Determine the (X, Y) coordinate at the center of the cell enclosing the given text.  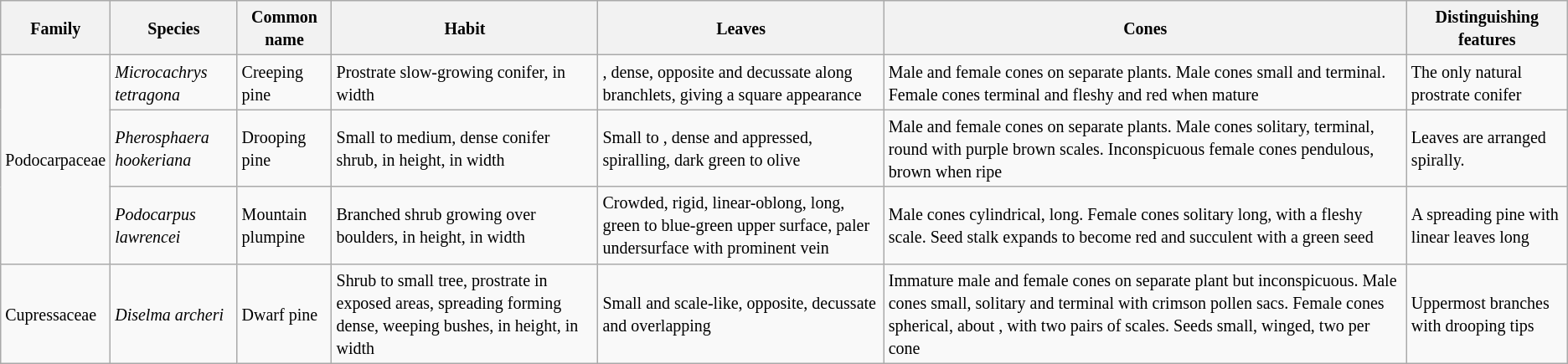
Habit (465, 28)
Shrub to small tree, prostrate in exposed areas, spreading forming dense, weeping bushes, in height, in width (465, 313)
, dense, opposite and decussate along branchlets, giving a square appearance (740, 82)
Crowded, rigid, linear-oblong, long, green to blue-green upper surface, paler undersurface with prominent vein (740, 225)
The only natural prostrate conifer (1487, 82)
Prostrate slow-growing conifer, in width (465, 82)
Cupressaceae (55, 313)
Small to , dense and appressed, spiralling, dark green to olive (740, 148)
Male and female cones on separate plants. Male cones small and terminal. Female cones terminal and fleshy and red when mature (1145, 82)
A spreading pine with linear leaves long (1487, 225)
Pherosphaera hookeriana (174, 148)
Small to medium, dense conifer shrub, in height, in width (465, 148)
Dwarf pine (285, 313)
Diselma archeri (174, 313)
Uppermost branches with drooping tips (1487, 313)
Leaves (740, 28)
Species (174, 28)
Small and scale-like, opposite, decussate and overlapping (740, 313)
Drooping pine (285, 148)
Distinguishing features (1487, 28)
Podocarpus lawrencei (174, 225)
Mountain plumpine (285, 225)
Male cones cylindrical, long. Female cones solitary long, with a fleshy scale. Seed stalk expands to become red and succulent with a green seed (1145, 225)
Common name (285, 28)
Branched shrub growing over boulders, in height, in width (465, 225)
Family (55, 28)
Creeping pine (285, 82)
Podocarpaceae (55, 159)
Leaves are arranged spirally. (1487, 148)
Microcachrys tetragona (174, 82)
Cones (1145, 28)
